For the text-containing cell, return its midpoint in (x, y) coordinate format. 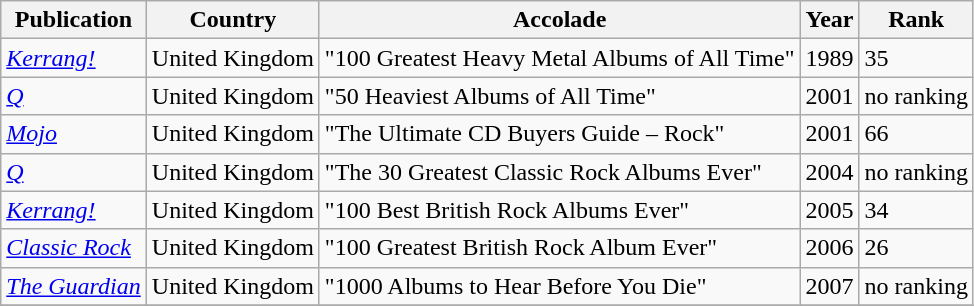
35 (916, 58)
2005 (830, 210)
"50 Heaviest Albums of All Time" (560, 96)
66 (916, 134)
"1000 Albums to Hear Before You Die" (560, 286)
"The 30 Greatest Classic Rock Albums Ever" (560, 172)
Classic Rock (74, 248)
1989 (830, 58)
The Guardian (74, 286)
Publication (74, 20)
34 (916, 210)
2007 (830, 286)
Mojo (74, 134)
"100 Greatest British Rock Album Ever" (560, 248)
"100 Best British Rock Albums Ever" (560, 210)
2004 (830, 172)
Country (232, 20)
"The Ultimate CD Buyers Guide – Rock" (560, 134)
2006 (830, 248)
Rank (916, 20)
"100 Greatest Heavy Metal Albums of All Time" (560, 58)
Year (830, 20)
Accolade (560, 20)
26 (916, 248)
